Find where the given text appears and provide that cell's center as [x, y] coordinate. 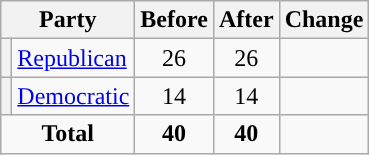
Democratic [74, 96]
Before [174, 20]
After [246, 20]
Total [68, 134]
Party [68, 20]
Republican [74, 58]
Change [324, 20]
